Pinpoint the cell where the given text exists, returning its (X, Y) midpoint coordinate. 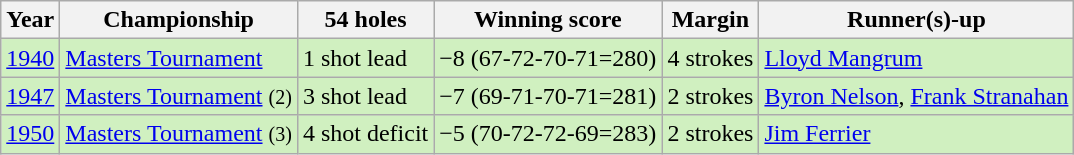
Masters Tournament (179, 58)
3 shot lead (365, 96)
Margin (710, 20)
1950 (30, 134)
Masters Tournament (2) (179, 96)
Lloyd Mangrum (916, 58)
4 shot deficit (365, 134)
4 strokes (710, 58)
1 shot lead (365, 58)
1940 (30, 58)
54 holes (365, 20)
−8 (67-72-70-71=280) (548, 58)
1947 (30, 96)
Jim Ferrier (916, 134)
Winning score (548, 20)
Masters Tournament (3) (179, 134)
Runner(s)-up (916, 20)
−7 (69-71-70-71=281) (548, 96)
Year (30, 20)
Byron Nelson, Frank Stranahan (916, 96)
Championship (179, 20)
−5 (70-72-72-69=283) (548, 134)
